Identify which cell holds the provided text, then report its [x, y] central coordinate. 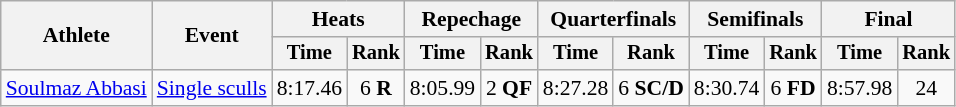
Heats [338, 19]
8:30.74 [726, 88]
Single sculls [212, 88]
6 SC/D [651, 88]
Semifinals [756, 19]
Quarterfinals [614, 19]
8:17.46 [310, 88]
24 [926, 88]
2 QF [509, 88]
8:05.99 [442, 88]
Athlete [76, 36]
8:27.28 [576, 88]
8:57.98 [860, 88]
Event [212, 36]
Soulmaz Abbasi [76, 88]
Final [888, 19]
6 FD [793, 88]
6 R [376, 88]
Repechage [472, 19]
